From the cell containing the given text, extract its center point as (X, Y) coordinate. 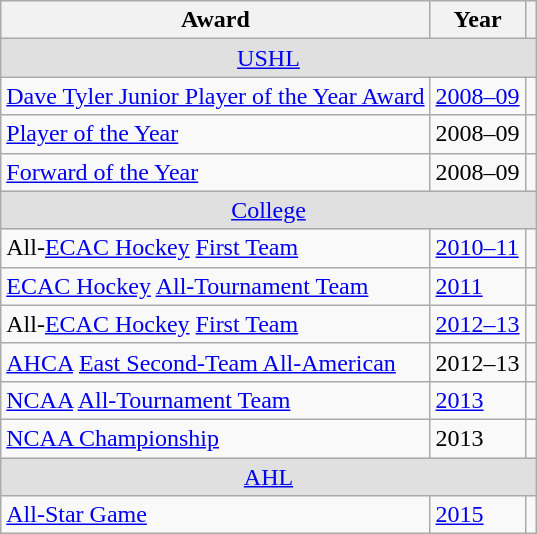
USHL (268, 58)
2011 (478, 286)
Award (216, 20)
2010–11 (478, 248)
2015 (478, 515)
Year (478, 20)
All-Star Game (216, 515)
Dave Tyler Junior Player of the Year Award (216, 96)
Player of the Year (216, 134)
AHL (268, 477)
NCAA All-Tournament Team (216, 400)
Forward of the Year (216, 172)
AHCA East Second-Team All-American (216, 362)
College (268, 210)
NCAA Championship (216, 438)
ECAC Hockey All-Tournament Team (216, 286)
